Pinpoint the cell where the given text exists, returning its (X, Y) midpoint coordinate. 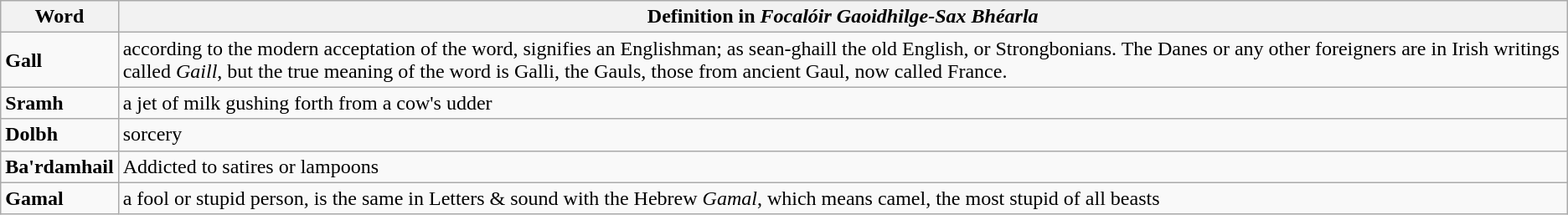
Sramh (59, 103)
Dolbh (59, 135)
Word (59, 17)
sorcery (843, 135)
Gamal (59, 198)
Gall (59, 60)
Definition in Focalóir Gaoidhilge-Sax Bhéarla (843, 17)
Ba'rdamhail (59, 166)
a jet of milk gushing forth from a cow's udder (843, 103)
a fool or stupid person, is the same in Letters & sound with the Hebrew Gamal, which means camel, the most stupid of all beasts (843, 198)
Addicted to satires or lampoons (843, 166)
